Identify which cell holds the provided text, then report its (X, Y) central coordinate. 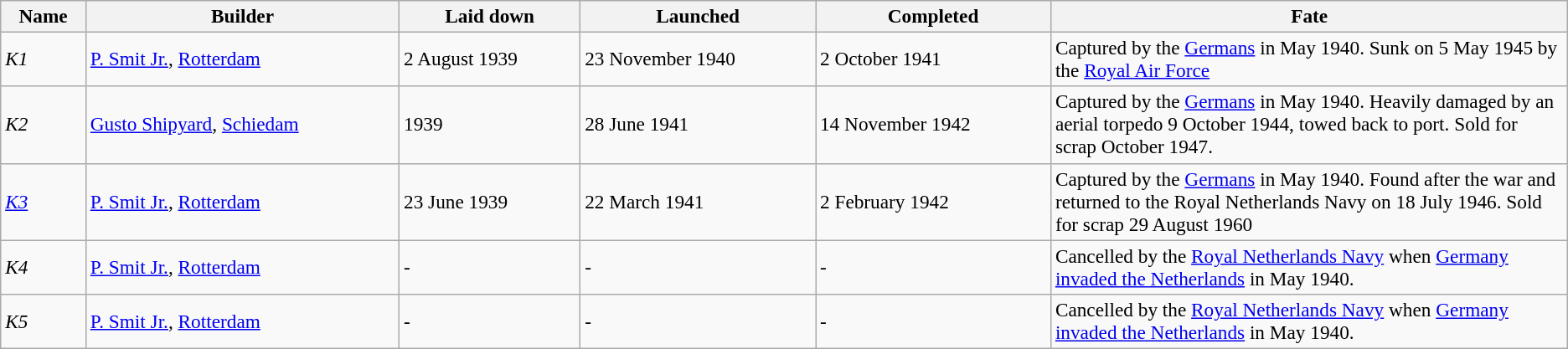
Gusto Shipyard, Schiedam (242, 125)
28 June 1941 (699, 125)
Captured by the Germans in May 1940. Heavily damaged by an aerial torpedo 9 October 1944, towed back to port. Sold for scrap October 1947. (1308, 125)
K2 (44, 125)
Builder (242, 16)
Laid down (490, 16)
2 August 1939 (490, 59)
14 November 1942 (933, 125)
Fate (1308, 16)
K1 (44, 59)
Captured by the Germans in May 1940. Found after the war and returned to the Royal Netherlands Navy on 18 July 1946. Sold for scrap 29 August 1960 (1308, 202)
23 November 1940 (699, 59)
22 March 1941 (699, 202)
2 February 1942 (933, 202)
Completed (933, 16)
2 October 1941 (933, 59)
Captured by the Germans in May 1940. Sunk on 5 May 1945 by the Royal Air Force (1308, 59)
K5 (44, 321)
Launched (699, 16)
23 June 1939 (490, 202)
Name (44, 16)
K3 (44, 202)
K4 (44, 266)
1939 (490, 125)
